For the text-containing cell, return its midpoint in (X, Y) coordinate format. 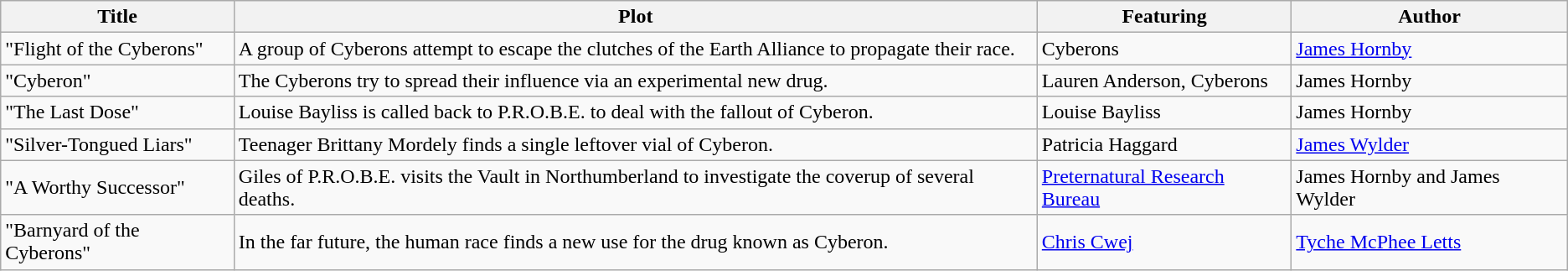
"The Last Dose" (117, 112)
Cyberons (1164, 49)
Author (1429, 17)
Preternatural Research Bureau (1164, 188)
Patricia Haggard (1164, 144)
The Cyberons try to spread their influence via an experimental new drug. (635, 81)
Featuring (1164, 17)
"Flight of the Cyberons" (117, 49)
"Barnyard of the Cyberons" (117, 242)
Tyche McPhee Letts (1429, 242)
A group of Cyberons attempt to escape the clutches of the Earth Alliance to propagate their race. (635, 49)
Chris Cwej (1164, 242)
Title (117, 17)
Giles of P.R.O.B.E. visits the Vault in Northumberland to investigate the coverup of several deaths. (635, 188)
Louise Bayliss is called back to P.R.O.B.E. to deal with the fallout of Cyberon. (635, 112)
"Silver-Tongued Liars" (117, 144)
Teenager Brittany Mordely finds a single leftover vial of Cyberon. (635, 144)
James Wylder (1429, 144)
Lauren Anderson, Cyberons (1164, 81)
Louise Bayliss (1164, 112)
In the far future, the human race finds a new use for the drug known as Cyberon. (635, 242)
Plot (635, 17)
James Hornby and James Wylder (1429, 188)
"A Worthy Successor" (117, 188)
"Cyberon" (117, 81)
